Return [X, Y] of the center of cell containing provided text 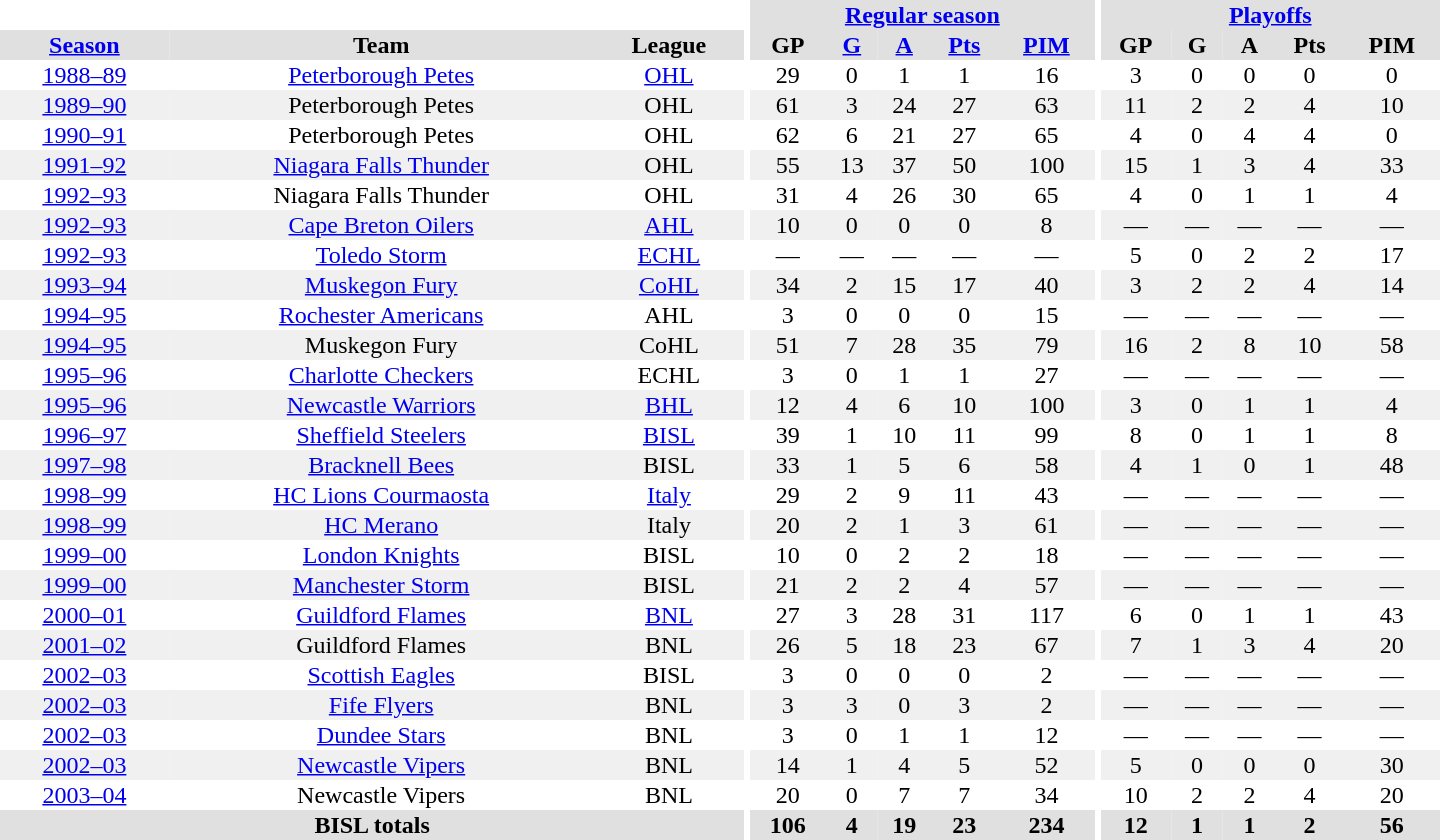
HC Lions Courmaosta [382, 495]
13 [852, 165]
1996–97 [84, 435]
1997–98 [84, 465]
Team [382, 45]
1993–94 [84, 285]
1989–90 [84, 105]
37 [904, 165]
117 [1046, 615]
19 [904, 825]
63 [1046, 105]
Charlotte Checkers [382, 375]
50 [964, 165]
40 [1046, 285]
Regular season [922, 15]
Scottish Eagles [382, 675]
HC Merano [382, 525]
62 [788, 135]
67 [1046, 645]
79 [1046, 345]
Newcastle Warriors [382, 405]
Manchester Storm [382, 585]
Cape Breton Oilers [382, 225]
52 [1046, 765]
2001–02 [84, 645]
BHL [670, 405]
Rochester Americans [382, 315]
Bracknell Bees [382, 465]
London Knights [382, 555]
51 [788, 345]
56 [1392, 825]
BISL totals [372, 825]
2000–01 [84, 615]
Dundee Stars [382, 735]
1990–91 [84, 135]
39 [788, 435]
57 [1046, 585]
Sheffield Steelers [382, 435]
League [670, 45]
Toledo Storm [382, 255]
55 [788, 165]
Playoffs [1270, 15]
24 [904, 105]
1988–89 [84, 75]
1991–92 [84, 165]
9 [904, 495]
35 [964, 345]
99 [1046, 435]
48 [1392, 465]
2003–04 [84, 795]
106 [788, 825]
234 [1046, 825]
Season [84, 45]
Fife Flyers [382, 705]
